Scan for the cell matching the given text and deliver its [X, Y] coordinate at center. 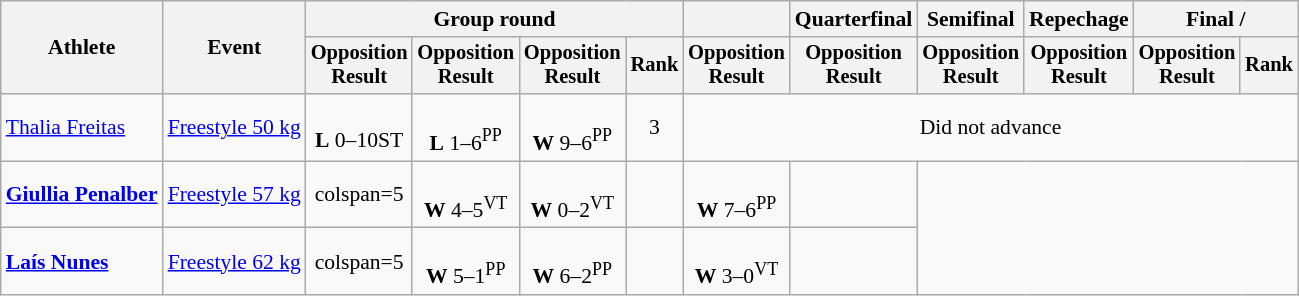
Semifinal [970, 19]
W 0–2VT [572, 194]
Group round [494, 19]
Freestyle 50 kg [234, 128]
Quarterfinal [854, 19]
W 7–6PP [736, 194]
Repechage [1079, 19]
W 3–0VT [736, 262]
Athlete [82, 48]
W 9–6PP [572, 128]
W 5–1PP [466, 262]
Freestyle 62 kg [234, 262]
W 6–2PP [572, 262]
L 0–10ST [360, 128]
Final / [1216, 19]
L 1–6PP [466, 128]
Laís Nunes [82, 262]
W 4–5VT [466, 194]
3 [655, 128]
Freestyle 57 kg [234, 194]
Event [234, 48]
Thalia Freitas [82, 128]
Giullia Penalber [82, 194]
Did not advance [990, 128]
